Capture the cell that displays the provided text and extract its (X, Y) central coordinate. 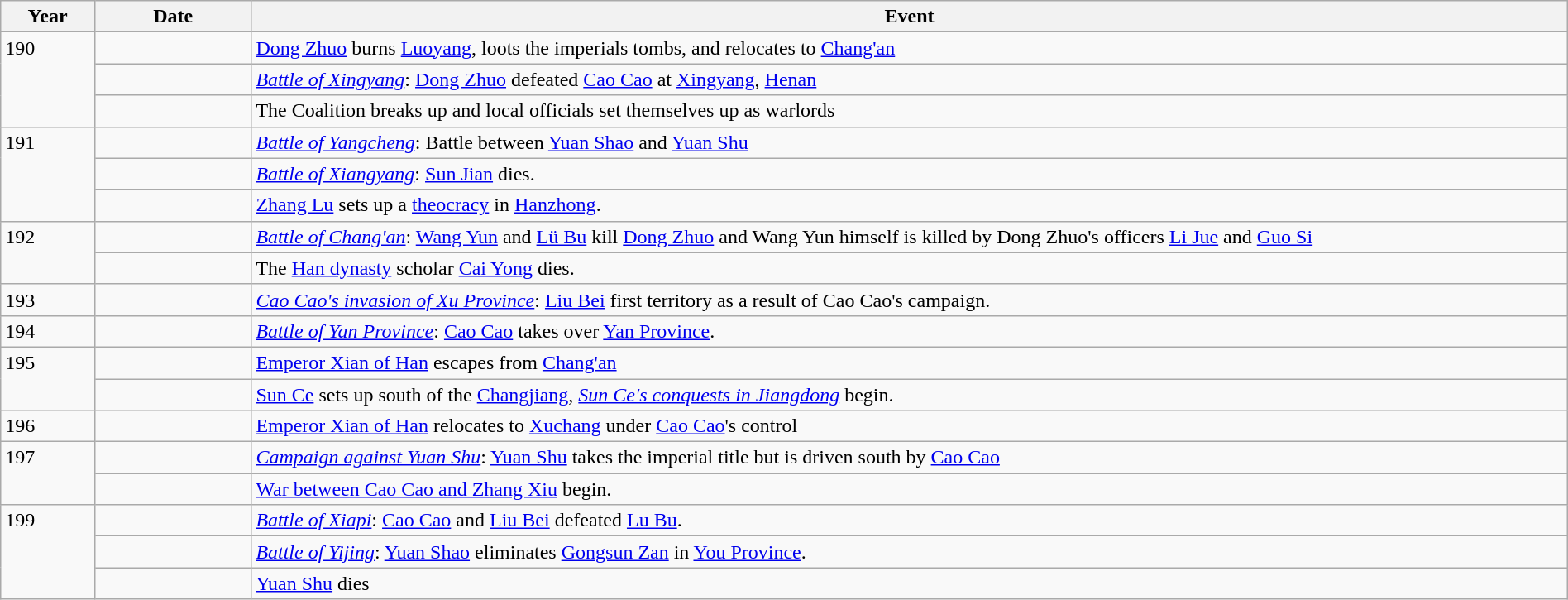
Dong Zhuo burns Luoyang, loots the imperials tombs, and relocates to Chang'an (910, 48)
195 (48, 378)
Event (910, 17)
Year (48, 17)
197 (48, 473)
Cao Cao's invasion of Xu Province: Liu Bei first territory as a result of Cao Cao's campaign. (910, 300)
Battle of Xingyang: Dong Zhuo defeated Cao Cao at Xingyang, Henan (910, 79)
196 (48, 426)
Emperor Xian of Han relocates to Xuchang under Cao Cao's control (910, 426)
192 (48, 252)
193 (48, 300)
Emperor Xian of Han escapes from Chang'an (910, 362)
War between Cao Cao and Zhang Xiu begin. (910, 489)
Battle of Xiapi: Cao Cao and Liu Bei defeated Lu Bu. (910, 521)
The Coalition breaks up and local officials set themselves up as warlords (910, 111)
Zhang Lu sets up a theocracy in Hanzhong. (910, 205)
194 (48, 331)
Battle of Xiangyang: Sun Jian dies. (910, 174)
Date (172, 17)
Battle of Yangcheng: Battle between Yuan Shao and Yuan Shu (910, 142)
Yuan Shu dies (910, 583)
The Han dynasty scholar Cai Yong dies. (910, 268)
190 (48, 79)
199 (48, 552)
Sun Ce sets up south of the Changjiang, Sun Ce's conquests in Jiangdong begin. (910, 395)
191 (48, 174)
Battle of Yan Province: Cao Cao takes over Yan Province. (910, 331)
Battle of Yijing: Yuan Shao eliminates Gongsun Zan in You Province. (910, 552)
Campaign against Yuan Shu: Yuan Shu takes the imperial title but is driven south by Cao Cao (910, 458)
Battle of Chang'an: Wang Yun and Lü Bu kill Dong Zhuo and Wang Yun himself is killed by Dong Zhuo's officers Li Jue and Guo Si (910, 237)
